Detect which cell encompasses the target text, then output its [x, y] center coordinate. 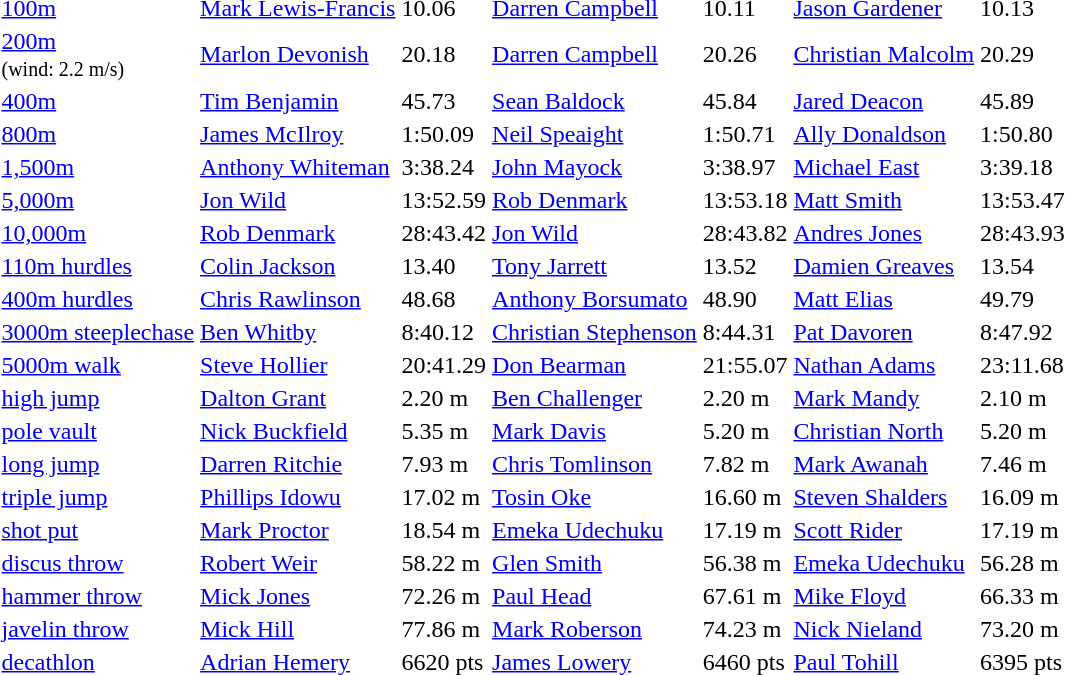
20.26 [745, 54]
Ally Donaldson [884, 134]
Tim Benjamin [298, 101]
Mike Floyd [884, 596]
Glen Smith [595, 563]
67.61 m [745, 596]
28:43.42 [444, 233]
200m(wind: 2.2 m/s) [98, 54]
Paul Head [595, 596]
Damien Greaves [884, 266]
Mick Jones [298, 596]
Jared Deacon [884, 101]
1:50.71 [745, 134]
3000m steeplechase [98, 332]
1:50.09 [444, 134]
45.73 [444, 101]
13:53.18 [745, 200]
7.82 m [745, 464]
20:41.29 [444, 365]
Scott Rider [884, 530]
Mark Proctor [298, 530]
Marlon Devonish [298, 54]
Nick Nieland [884, 629]
45.84 [745, 101]
Mark Awanah [884, 464]
10,000m [98, 233]
8:44.31 [745, 332]
shot put [98, 530]
400m hurdles [98, 299]
Nick Buckfield [298, 431]
Anthony Borsumato [595, 299]
hammer throw [98, 596]
Colin Jackson [298, 266]
28:43.82 [745, 233]
48.68 [444, 299]
Mark Roberson [595, 629]
Nathan Adams [884, 365]
5.20 m [745, 431]
Ben Challenger [595, 398]
5.35 m [444, 431]
Don Bearman [595, 365]
Tony Jarrett [595, 266]
triple jump [98, 497]
17.02 m [444, 497]
Chris Rawlinson [298, 299]
Chris Tomlinson [595, 464]
high jump [98, 398]
James McIlroy [298, 134]
48.90 [745, 299]
Neil Speaight [595, 134]
Christian Stephenson [595, 332]
56.38 m [745, 563]
Phillips Idowu [298, 497]
1,500m [98, 167]
16.60 m [745, 497]
800m [98, 134]
Darren Campbell [595, 54]
Mick Hill [298, 629]
72.26 m [444, 596]
Sean Baldock [595, 101]
Matt Smith [884, 200]
Michael East [884, 167]
13.52 [745, 266]
77.86 m [444, 629]
Pat Davoren [884, 332]
Anthony Whiteman [298, 167]
58.22 m [444, 563]
17.19 m [745, 530]
400m [98, 101]
Christian Malcolm [884, 54]
7.93 m [444, 464]
Tosin Oke [595, 497]
110m hurdles [98, 266]
Christian North [884, 431]
3:38.24 [444, 167]
javelin throw [98, 629]
discus throw [98, 563]
20.18 [444, 54]
5,000m [98, 200]
long jump [98, 464]
Robert Weir [298, 563]
Steven Shalders [884, 497]
Matt Elias [884, 299]
Steve Hollier [298, 365]
18.54 m [444, 530]
Darren Ritchie [298, 464]
Andres Jones [884, 233]
pole vault [98, 431]
Mark Mandy [884, 398]
John Mayock [595, 167]
74.23 m [745, 629]
3:38.97 [745, 167]
13:52.59 [444, 200]
8:40.12 [444, 332]
Mark Davis [595, 431]
Ben Whitby [298, 332]
5000m walk [98, 365]
Dalton Grant [298, 398]
21:55.07 [745, 365]
13.40 [444, 266]
